Return the (x, y) coordinate for the center point of the cell that contains the specified text.  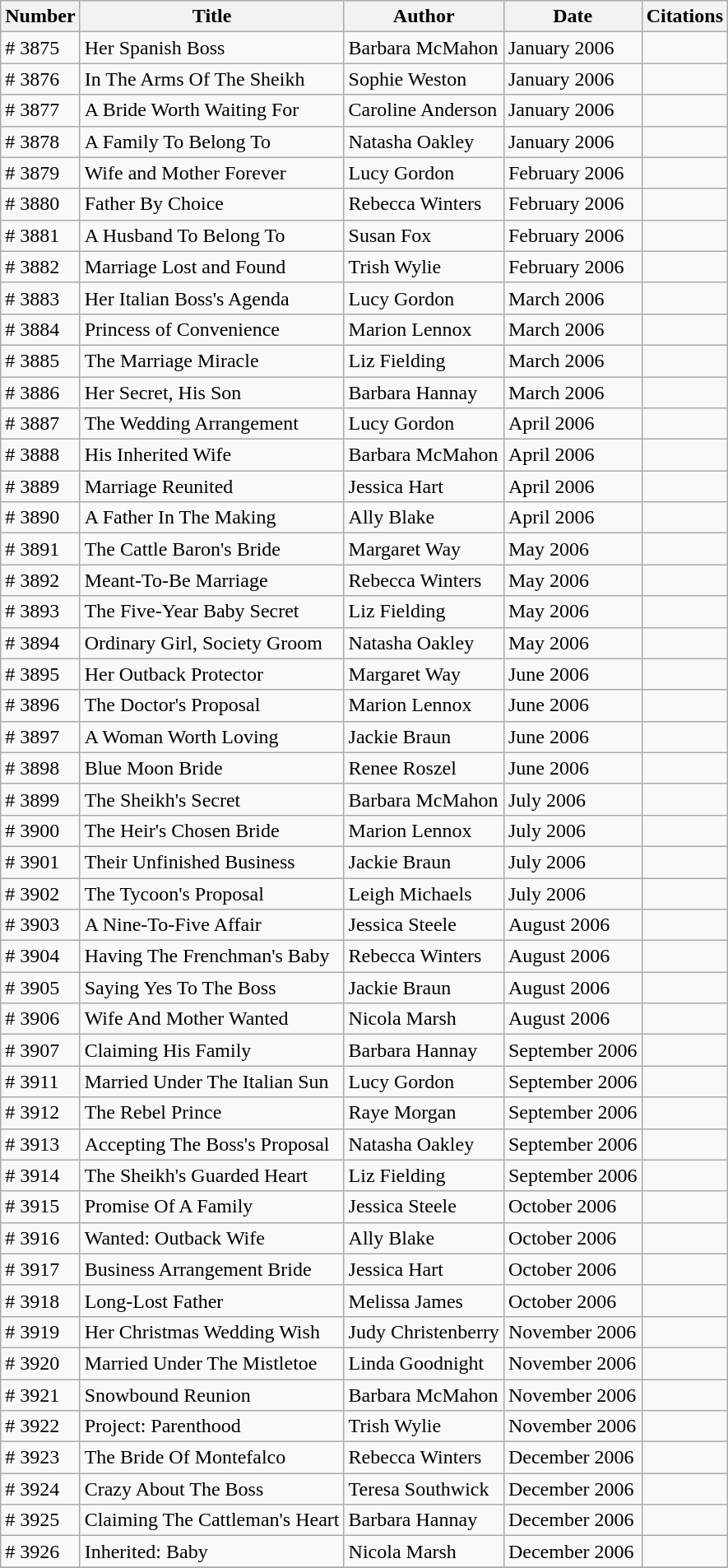
Date (573, 16)
# 3901 (40, 862)
# 3885 (40, 361)
# 3921 (40, 1395)
The Cattle Baron's Bride (212, 549)
# 3895 (40, 674)
Inherited: Baby (212, 1552)
# 3888 (40, 455)
Her Italian Boss's Agenda (212, 298)
# 3911 (40, 1082)
The Five-Year Baby Secret (212, 612)
# 3900 (40, 831)
Claiming His Family (212, 1050)
Blue Moon Bride (212, 768)
# 3906 (40, 1019)
Title (212, 16)
# 3913 (40, 1144)
Wanted: Outback Wife (212, 1238)
Wife and Mother Forever (212, 173)
# 3920 (40, 1363)
Leigh Michaels (424, 893)
Number (40, 16)
A Husband To Belong To (212, 235)
# 3898 (40, 768)
Married Under The Italian Sun (212, 1082)
# 3876 (40, 79)
# 3904 (40, 956)
Raye Morgan (424, 1113)
Judy Christenberry (424, 1332)
# 3883 (40, 298)
Princess of Convenience (212, 329)
His Inherited Wife (212, 455)
Linda Goodnight (424, 1363)
Project: Parenthood (212, 1426)
# 3881 (40, 235)
Claiming The Cattleman's Heart (212, 1520)
# 3880 (40, 204)
# 3894 (40, 643)
A Nine-To-Five Affair (212, 925)
# 3903 (40, 925)
Crazy About The Boss (212, 1489)
# 3887 (40, 424)
Renee Roszel (424, 768)
# 3896 (40, 705)
The Marriage Miracle (212, 361)
# 3912 (40, 1113)
Business Arrangement Bride (212, 1269)
# 3877 (40, 110)
# 3902 (40, 893)
# 3897 (40, 737)
Melissa James (424, 1300)
The Doctor's Proposal (212, 705)
A Bride Worth Waiting For (212, 110)
The Wedding Arrangement (212, 424)
# 3917 (40, 1269)
Meant-To-Be Marriage (212, 580)
Ordinary Girl, Society Groom (212, 643)
# 3925 (40, 1520)
Marriage Lost and Found (212, 267)
# 3892 (40, 580)
# 3924 (40, 1489)
A Family To Belong To (212, 142)
The Sheikh's Guarded Heart (212, 1175)
# 3889 (40, 486)
# 3893 (40, 612)
# 3891 (40, 549)
Her Christmas Wedding Wish (212, 1332)
# 3905 (40, 988)
Her Secret, His Son (212, 393)
Accepting The Boss's Proposal (212, 1144)
The Tycoon's Proposal (212, 893)
Long-Lost Father (212, 1300)
Sophie Weston (424, 79)
Saying Yes To The Boss (212, 988)
# 3922 (40, 1426)
# 3879 (40, 173)
Her Spanish Boss (212, 48)
# 3919 (40, 1332)
Wife And Mother Wanted (212, 1019)
Her Outback Protector (212, 674)
Marriage Reunited (212, 486)
# 3890 (40, 518)
Having The Frenchman's Baby (212, 956)
The Heir's Chosen Bride (212, 831)
# 3884 (40, 329)
In The Arms Of The Sheikh (212, 79)
Promise Of A Family (212, 1207)
# 3899 (40, 799)
Teresa Southwick (424, 1489)
# 3918 (40, 1300)
# 3886 (40, 393)
# 3882 (40, 267)
Caroline Anderson (424, 110)
Father By Choice (212, 204)
# 3907 (40, 1050)
The Bride Of Montefalco (212, 1458)
A Father In The Making (212, 518)
# 3926 (40, 1552)
The Sheikh's Secret (212, 799)
# 3914 (40, 1175)
Married Under The Mistletoe (212, 1363)
A Woman Worth Loving (212, 737)
# 3875 (40, 48)
Snowbound Reunion (212, 1395)
Author (424, 16)
# 3923 (40, 1458)
# 3915 (40, 1207)
The Rebel Prince (212, 1113)
# 3916 (40, 1238)
# 3878 (40, 142)
Susan Fox (424, 235)
Their Unfinished Business (212, 862)
Citations (684, 16)
